Provide the (x, y) coordinate of the cell's center where the given text is located.  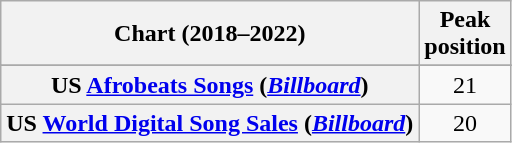
20 (465, 123)
US World Digital Song Sales (Billboard) (210, 123)
Chart (2018–2022) (210, 34)
US Afrobeats Songs (Billboard) (210, 85)
21 (465, 85)
Peakposition (465, 34)
